Identify which cell holds the provided text, then report its (x, y) central coordinate. 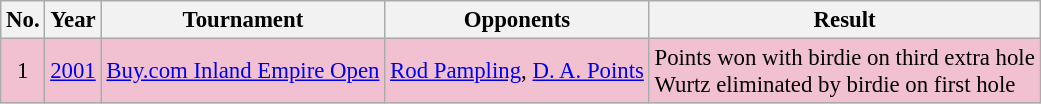
Points won with birdie on third extra holeWurtz eliminated by birdie on first hole (844, 72)
1 (23, 72)
Opponents (517, 20)
Result (844, 20)
Rod Pampling, D. A. Points (517, 72)
Tournament (243, 20)
Buy.com Inland Empire Open (243, 72)
2001 (73, 72)
No. (23, 20)
Year (73, 20)
